Locate the cell with the specified text and output its (x, y) center coordinate. 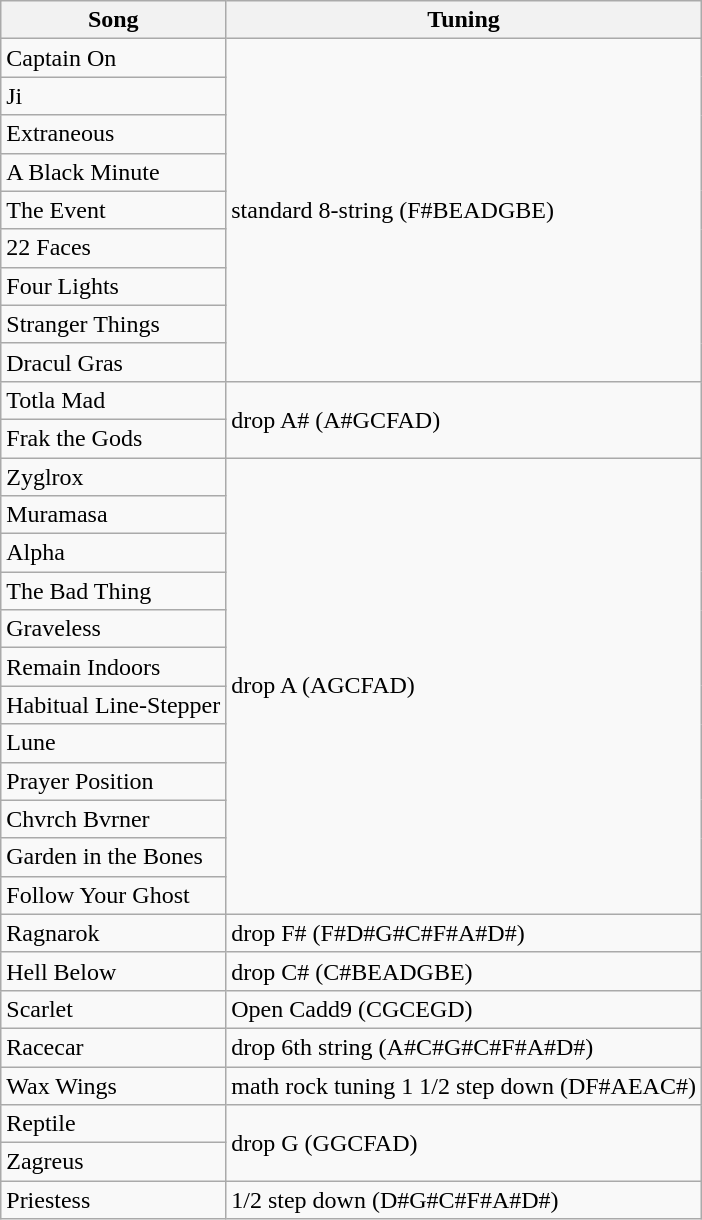
Song (114, 20)
Wax Wings (114, 1085)
Zagreus (114, 1162)
Open Cadd9 (CGCEGD) (464, 1009)
Scarlet (114, 1009)
A Black Minute (114, 172)
Hell Below (114, 971)
Garden in the Bones (114, 857)
math rock tuning 1 1/2 step down (DF#AEAC#) (464, 1085)
Remain Indoors (114, 667)
drop F# (F#D#G#C#F#A#D#) (464, 933)
Priestess (114, 1200)
The Bad Thing (114, 591)
Chvrch Bvrner (114, 819)
Ji (114, 96)
The Event (114, 210)
Prayer Position (114, 781)
Muramasa (114, 515)
drop C# (C#BEADGBE) (464, 971)
22 Faces (114, 248)
Habitual Line-Stepper (114, 705)
drop G (GGCFAD) (464, 1143)
Alpha (114, 553)
Zyglrox (114, 477)
Ragnarok (114, 933)
Follow Your Ghost (114, 895)
Lune (114, 743)
drop A (AGCFAD) (464, 686)
Tuning (464, 20)
Stranger Things (114, 324)
1/2 step down (D#G#C#F#A#D#) (464, 1200)
Four Lights (114, 286)
drop 6th string (A#C#G#C#F#A#D#) (464, 1047)
standard 8-string (F#BEADGBE) (464, 210)
drop A# (A#GCFAD) (464, 419)
Graveless (114, 629)
Racecar (114, 1047)
Captain On (114, 58)
Reptile (114, 1124)
Totla Mad (114, 400)
Extraneous (114, 134)
Frak the Gods (114, 438)
Dracul Gras (114, 362)
